Pinpoint the cell where the given text exists, returning its [x, y] midpoint coordinate. 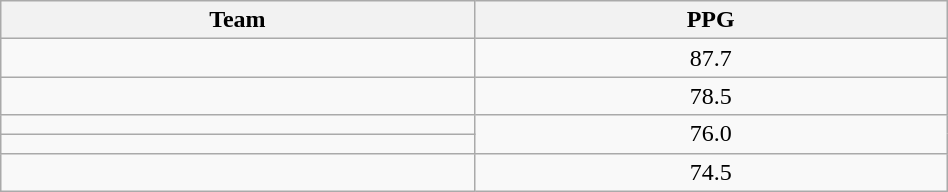
87.7 [710, 58]
74.5 [710, 172]
78.5 [710, 96]
76.0 [710, 134]
PPG [710, 20]
Team [238, 20]
